Find where the given text appears and provide that cell's center as (X, Y) coordinate. 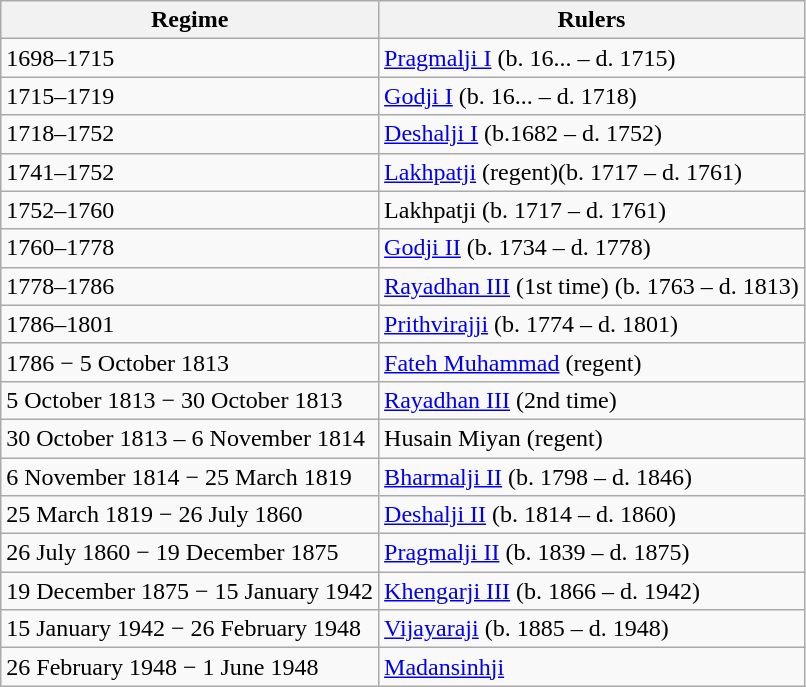
Pragmalji I (b. 16... – d. 1715) (592, 58)
25 March 1819 − 26 July 1860 (190, 515)
Rayadhan III (1st time) (b. 1763 – d. 1813) (592, 286)
1752–1760 (190, 210)
30 October 1813 – 6 November 1814 (190, 438)
Rulers (592, 20)
1760–1778 (190, 248)
Lakhpatji (b. 1717 – d. 1761) (592, 210)
Pragmalji II (b. 1839 – d. 1875) (592, 553)
Rayadhan III (2nd time) (592, 400)
19 December 1875 − 15 January 1942 (190, 591)
Regime (190, 20)
Khengarji III (b. 1866 – d. 1942) (592, 591)
26 July 1860 − 19 December 1875 (190, 553)
1718–1752 (190, 134)
1778–1786 (190, 286)
Husain Miyan (regent) (592, 438)
Deshalji II (b. 1814 – d. 1860) (592, 515)
Madansinhji (592, 667)
1698–1715 (190, 58)
5 October 1813 − 30 October 1813 (190, 400)
Lakhpatji (regent)(b. 1717 – d. 1761) (592, 172)
15 January 1942 − 26 February 1948 (190, 629)
1786–1801 (190, 324)
1741–1752 (190, 172)
Godji I (b. 16... – d. 1718) (592, 96)
6 November 1814 − 25 March 1819 (190, 477)
Prithvirajji (b. 1774 – d. 1801) (592, 324)
Deshalji I (b.1682 – d. 1752) (592, 134)
Bharmalji II (b. 1798 – d. 1846) (592, 477)
Godji II (b. 1734 – d. 1778) (592, 248)
Fateh Muhammad (regent) (592, 362)
26 February 1948 − 1 June 1948 (190, 667)
Vijayaraji (b. 1885 – d. 1948) (592, 629)
1786 − 5 October 1813 (190, 362)
1715–1719 (190, 96)
